Find where the given text appears and provide that cell's center as [x, y] coordinate. 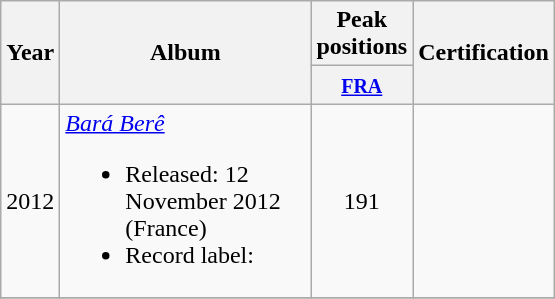
Album [186, 52]
Peakpositions [362, 34]
FRA [362, 85]
Bará BerêReleased: 12 November 2012 (France)Record label: [186, 201]
Certification [484, 52]
2012 [30, 201]
Year [30, 52]
191 [362, 201]
